Determine the (x, y) coordinate at the center of the cell enclosing the given text.  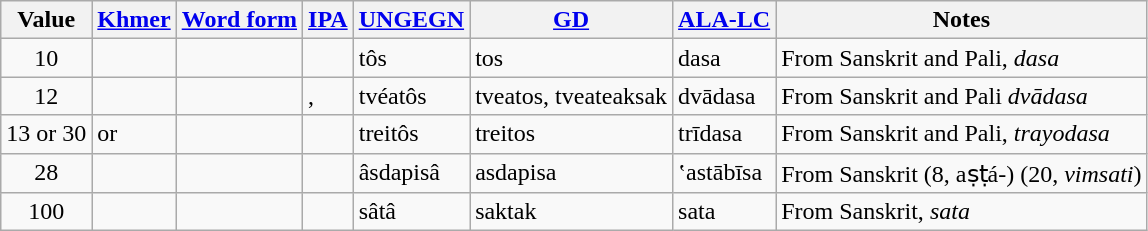
10 (46, 58)
UNGEGN (411, 20)
100 (46, 212)
, (328, 96)
trīdasa (724, 134)
Khmer (134, 20)
From Sanskrit and Pali dvādasa (962, 96)
IPA (328, 20)
tos (572, 58)
GD (572, 20)
From Sanskrit, sata (962, 212)
sâtâ (411, 212)
‛astābīsa (724, 173)
saktak (572, 212)
treitôs (411, 134)
From Sanskrit and Pali, trayodasa (962, 134)
ALA-LC (724, 20)
Notes (962, 20)
or (134, 134)
28 (46, 173)
From Sanskrit (8, aṣṭá-) (20, vimsati) (962, 173)
12 (46, 96)
dvādasa (724, 96)
treitos (572, 134)
13 or 30 (46, 134)
tveatos, tveateaksak (572, 96)
sata (724, 212)
âsdapisâ (411, 173)
dasa (724, 58)
asdapisa (572, 173)
tôs (411, 58)
tvéatôs (411, 96)
From Sanskrit and Pali, dasa (962, 58)
Value (46, 20)
Word form (239, 20)
